Return (x, y) of the center of cell containing provided text 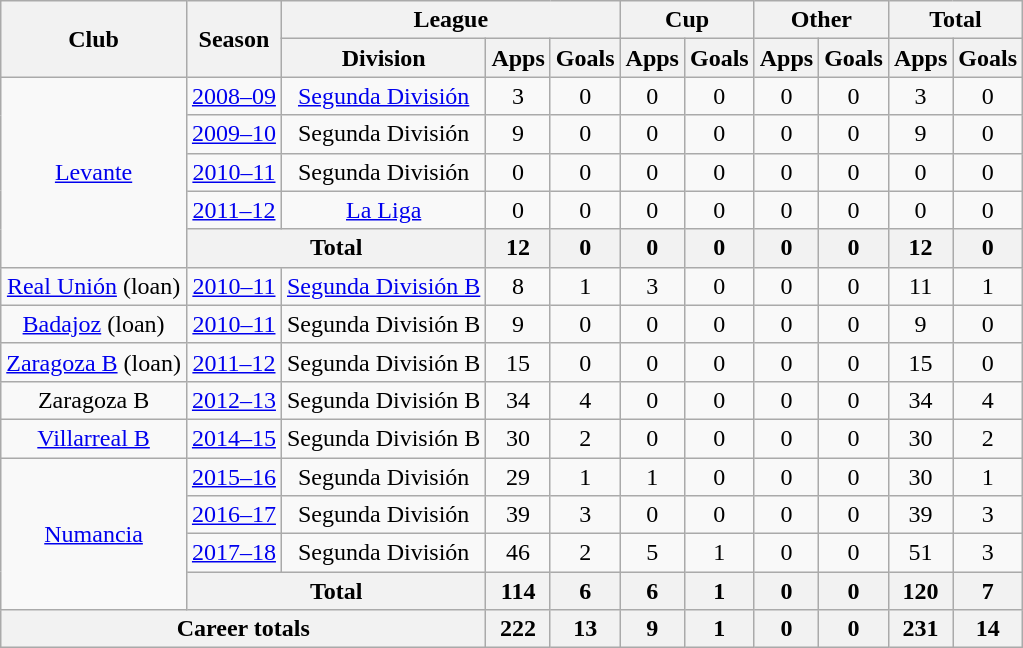
Zaragoza B (94, 400)
231 (920, 629)
Club (94, 39)
13 (585, 629)
2009–10 (234, 134)
2014–15 (234, 438)
Levante (94, 172)
14 (988, 629)
2017–18 (234, 553)
Career totals (244, 629)
Zaragoza B (loan) (94, 362)
League (450, 20)
29 (518, 477)
2008–09 (234, 96)
120 (920, 591)
Badajoz (loan) (94, 324)
2016–17 (234, 515)
46 (518, 553)
7 (988, 591)
8 (518, 286)
Season (234, 39)
51 (920, 553)
Other (821, 20)
Cup (687, 20)
2015–16 (234, 477)
La Liga (383, 210)
2012–13 (234, 400)
5 (652, 553)
114 (518, 591)
Numancia (94, 534)
Division (383, 58)
Villarreal B (94, 438)
11 (920, 286)
222 (518, 629)
Real Unión (loan) (94, 286)
